Capture the cell that displays the provided text and extract its (x, y) central coordinate. 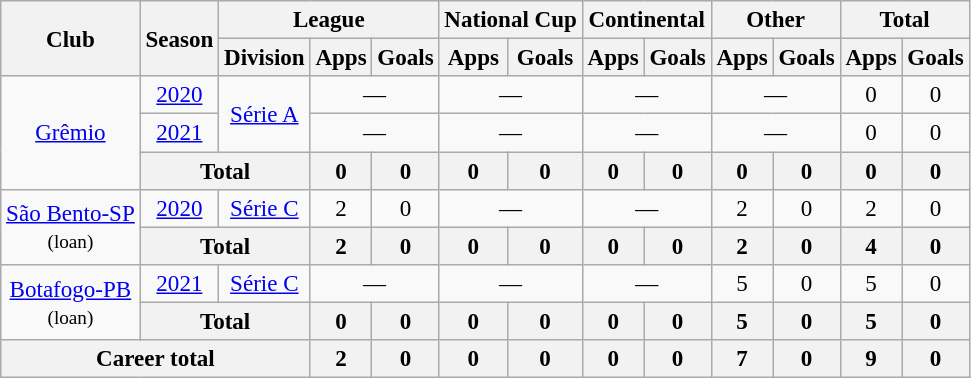
Season (180, 38)
Division (264, 58)
Grêmio (70, 132)
Série A (264, 114)
League (329, 20)
Botafogo-PB(loan) (70, 302)
National Cup (510, 20)
Club (70, 38)
Other (776, 20)
São Bento-SP(loan) (70, 228)
7 (742, 359)
Continental (646, 20)
Career total (156, 359)
9 (871, 359)
4 (871, 246)
